From the cell containing the given text, extract its center point as [x, y] coordinate. 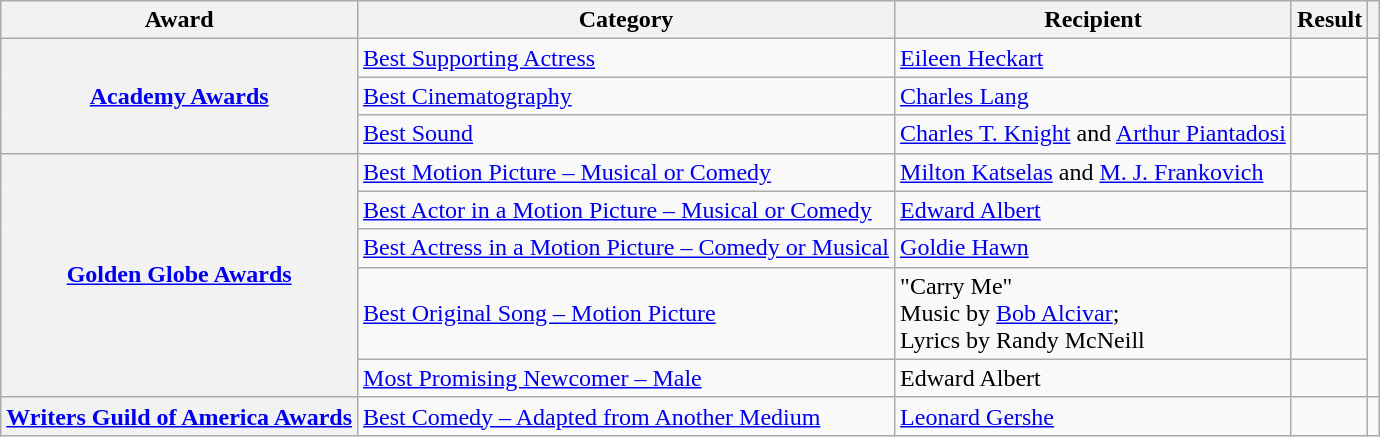
Most Promising Newcomer – Male [626, 378]
Recipient [1094, 20]
Best Actress in a Motion Picture – Comedy or Musical [626, 248]
Best Cinematography [626, 96]
Best Sound [626, 134]
"Carry Me" Music by Bob Alcivar; Lyrics by Randy McNeill [1094, 313]
Category [626, 20]
Best Comedy – Adapted from Another Medium [626, 416]
Charles Lang [1094, 96]
Writers Guild of America Awards [180, 416]
Result [1329, 20]
Golden Globe Awards [180, 275]
Best Original Song – Motion Picture [626, 313]
Milton Katselas and M. J. Frankovich [1094, 172]
Best Supporting Actress [626, 58]
Best Actor in a Motion Picture – Musical or Comedy [626, 210]
Charles T. Knight and Arthur Piantadosi [1094, 134]
Goldie Hawn [1094, 248]
Leonard Gershe [1094, 416]
Best Motion Picture – Musical or Comedy [626, 172]
Academy Awards [180, 96]
Award [180, 20]
Eileen Heckart [1094, 58]
